Return the [X, Y] coordinate for the center point of the cell that contains the specified text.  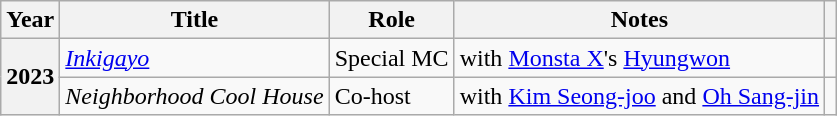
Special MC [392, 58]
Notes [639, 20]
with Monsta X's Hyungwon [639, 58]
Inkigayo [194, 58]
Co-host [392, 96]
Neighborhood Cool House [194, 96]
Title [194, 20]
Year [30, 20]
2023 [30, 77]
Role [392, 20]
with Kim Seong-joo and Oh Sang-jin [639, 96]
